Find where the given text appears and provide that cell's center as [x, y] coordinate. 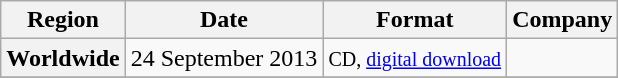
Worldwide [63, 58]
CD, digital download [415, 58]
Date [224, 20]
Format [415, 20]
Company [562, 20]
Region [63, 20]
24 September 2013 [224, 58]
